Pinpoint the cell where the given text exists, returning its (X, Y) midpoint coordinate. 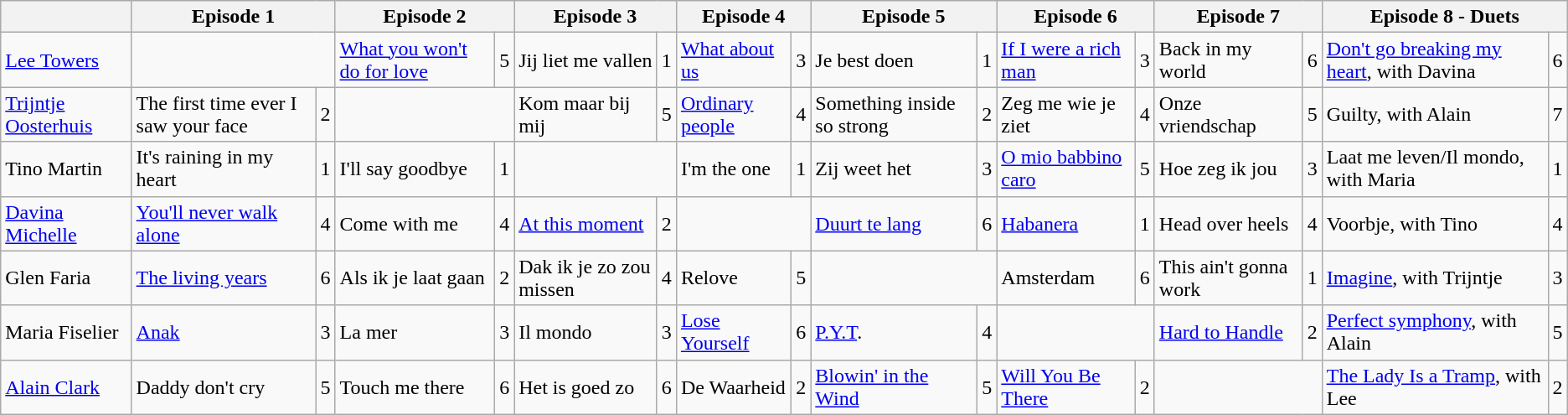
Episode 7 (1238, 17)
You'll never walk alone (224, 223)
Trijntje Oosterhuis (66, 114)
De Waarheid (734, 387)
Glen Faria (66, 278)
Back in my world (1228, 60)
What about us (734, 60)
Come with me (415, 223)
The Lady Is a Tramp, with Lee (1435, 387)
Voorbje, with Tino (1435, 223)
Episode 3 (596, 17)
Anak (224, 332)
Hard to Handle (1228, 332)
Head over heels (1228, 223)
Kom maar bij mij (586, 114)
Onze vriendschap (1228, 114)
La mer (415, 332)
Episode 6 (1075, 17)
Amsterdam (1065, 278)
The living years (224, 278)
Tino Martin (66, 169)
Episode 2 (425, 17)
Dak ik je zo zou missen (586, 278)
At this moment (586, 223)
Episode 1 (233, 17)
Duurt te lang (895, 223)
Ordinary people (734, 114)
Zeg me wie je ziet (1065, 114)
What you won't do for love (415, 60)
Imagine, with Trijntje (1435, 278)
If I were a rich man (1065, 60)
The first time ever I saw your face (224, 114)
7 (1558, 114)
Zij weet het (895, 169)
Davina Michelle (66, 223)
Maria Fiselier (66, 332)
Alain Clark (66, 387)
Episode 5 (904, 17)
Lee Towers (66, 60)
Als ik je laat gaan (415, 278)
Hoe zeg ik jou (1228, 169)
Jij liet me vallen (586, 60)
Habanera (1065, 223)
Relove (734, 278)
Guilty, with Alain (1435, 114)
I'm the one (734, 169)
Don't go breaking my heart, with Davina (1435, 60)
Episode 4 (743, 17)
Something inside so strong (895, 114)
It's raining in my heart (224, 169)
O mio babbino caro (1065, 169)
Je best doen (895, 60)
This ain't gonna work (1228, 278)
Episode 8 - Duets (1444, 17)
Daddy don't cry (224, 387)
I'll say goodbye (415, 169)
Lose Yourself (734, 332)
Il mondo (586, 332)
Perfect symphony, with Alain (1435, 332)
Will You Be There (1065, 387)
Laat me leven/Il mondo, with Maria (1435, 169)
Het is goed zo (586, 387)
Touch me there (415, 387)
Blowin' in the Wind (895, 387)
P.Y.T. (895, 332)
